Output the (X, Y) coordinate of the center of the cell containing the given text.  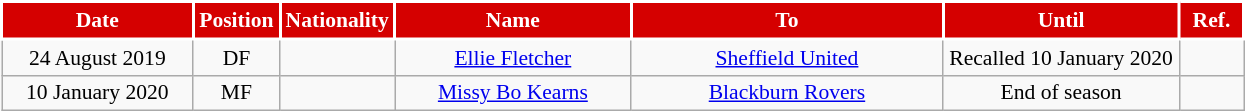
Sheffield United (787, 57)
24 August 2019 (98, 57)
Date (98, 20)
Blackburn Rovers (787, 93)
Name (514, 20)
Nationality (338, 20)
End of season (1062, 93)
10 January 2020 (98, 93)
Missy Bo Kearns (514, 93)
Ref. (1211, 20)
MF (236, 93)
Ellie Fletcher (514, 57)
DF (236, 57)
Recalled 10 January 2020 (1062, 57)
Position (236, 20)
To (787, 20)
Until (1062, 20)
